Output the (X, Y) coordinate of the center of the cell containing the given text.  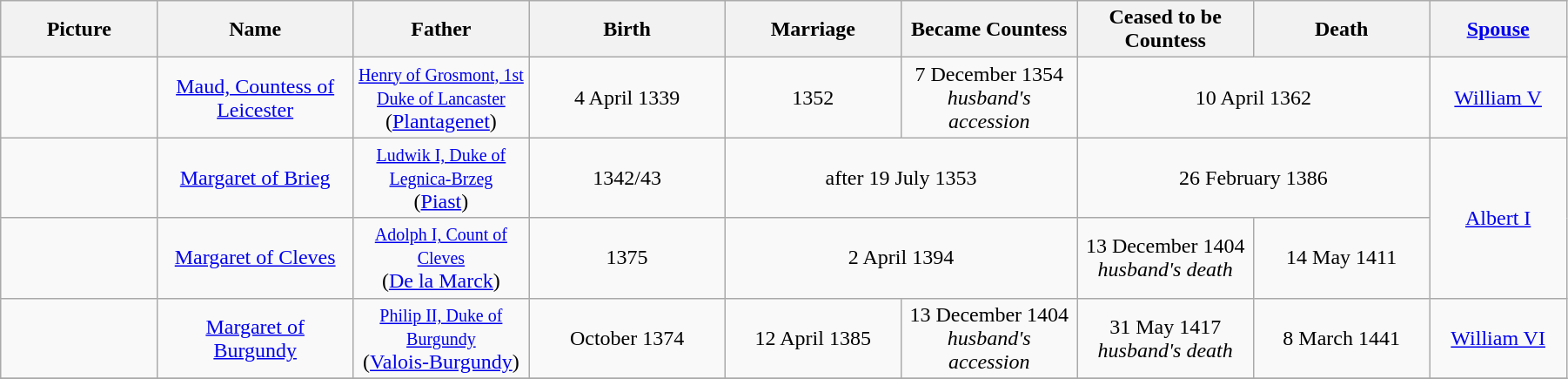
4 April 1339 (627, 98)
Birth (627, 30)
1342/43 (627, 178)
Albert I (1498, 218)
Spouse (1498, 30)
1375 (627, 258)
14 May 1411 (1341, 258)
13 December 1404husband's death (1165, 258)
Name (256, 30)
Ludwik I, Duke of Legnica-Brzeg(Piast) (441, 178)
Margaret of Brieg (256, 178)
7 December 1354husband's accession (989, 98)
31 May 1417husband's death (1165, 338)
13 December 1404husband's accession (989, 338)
October 1374 (627, 338)
Death (1341, 30)
Adolph I, Count of Cleves(De la Marck) (441, 258)
2 April 1394 (901, 258)
Marriage (813, 30)
10 April 1362 (1253, 98)
12 April 1385 (813, 338)
Maud, Countess of Leicester (256, 98)
William V (1498, 98)
Philip II, Duke of Burgundy(Valois-Burgundy) (441, 338)
William VI (1498, 338)
1352 (813, 98)
26 February 1386 (1253, 178)
Picture (79, 30)
Became Countess (989, 30)
Henry of Grosmont, 1st Duke of Lancaster(Plantagenet) (441, 98)
Margaret of Burgundy (256, 338)
Margaret of Cleves (256, 258)
after 19 July 1353 (901, 178)
8 March 1441 (1341, 338)
Father (441, 30)
Ceased to be Countess (1165, 30)
